Pinpoint the cell where the given text exists, returning its [x, y] midpoint coordinate. 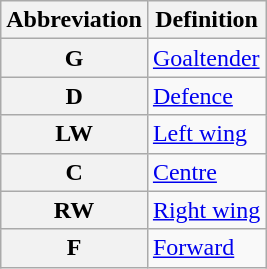
D [74, 96]
Goaltender [206, 58]
Left wing [206, 134]
LW [74, 134]
RW [74, 210]
Defence [206, 96]
G [74, 58]
F [74, 248]
Forward [206, 248]
Definition [206, 20]
Centre [206, 172]
C [74, 172]
Abbreviation [74, 20]
Right wing [206, 210]
